From the cell containing the given text, extract its center point as (X, Y) coordinate. 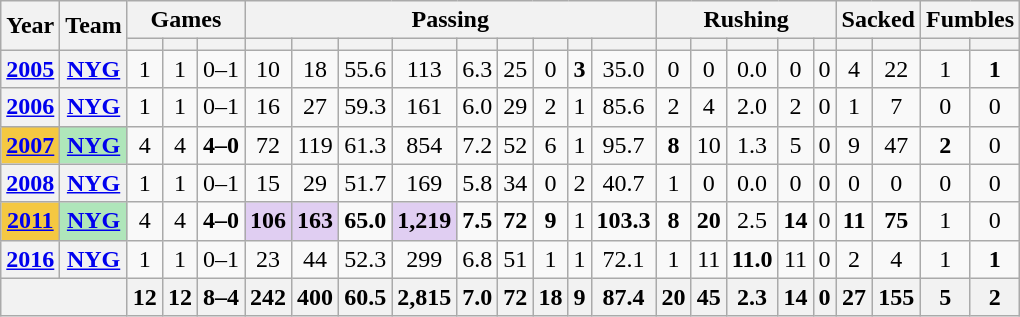
8–4 (220, 297)
161 (424, 107)
Games (186, 20)
23 (268, 259)
95.7 (624, 145)
2,815 (424, 297)
155 (896, 297)
1.3 (752, 145)
Rushing (746, 20)
25 (516, 69)
299 (424, 259)
5.8 (478, 183)
7.0 (478, 297)
52 (516, 145)
Year (30, 26)
2007 (30, 145)
2006 (30, 107)
45 (708, 297)
119 (316, 145)
2.5 (752, 221)
85.6 (624, 107)
87.4 (624, 297)
11.0 (752, 259)
15 (268, 183)
34 (516, 183)
854 (424, 145)
113 (424, 69)
163 (316, 221)
75 (896, 221)
1,219 (424, 221)
6 (550, 145)
2.0 (752, 107)
52.3 (366, 259)
22 (896, 69)
242 (268, 297)
103.3 (624, 221)
47 (896, 145)
51 (516, 259)
Team (94, 26)
2016 (30, 259)
2005 (30, 69)
3 (580, 69)
6.8 (478, 259)
44 (316, 259)
61.3 (366, 145)
7.2 (478, 145)
6.0 (478, 107)
Fumbles (970, 20)
65.0 (366, 221)
60.5 (366, 297)
55.6 (366, 69)
35.0 (624, 69)
40.7 (624, 183)
400 (316, 297)
51.7 (366, 183)
2008 (30, 183)
16 (268, 107)
7 (896, 107)
72.1 (624, 259)
Passing (451, 20)
169 (424, 183)
106 (268, 221)
7.5 (478, 221)
Sacked (878, 20)
2.3 (752, 297)
59.3 (366, 107)
6.3 (478, 69)
2011 (30, 221)
